Search for the cell housing the specified text and yield its (x, y) center coordinate. 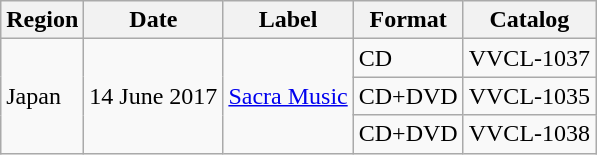
Catalog (529, 20)
VVCL-1038 (529, 134)
CD (408, 58)
Sacra Music (288, 96)
Date (154, 20)
VVCL-1035 (529, 96)
VVCL-1037 (529, 58)
Format (408, 20)
14 June 2017 (154, 96)
Japan (42, 96)
Label (288, 20)
Region (42, 20)
